Pinpoint the cell where the given text exists, returning its [X, Y] midpoint coordinate. 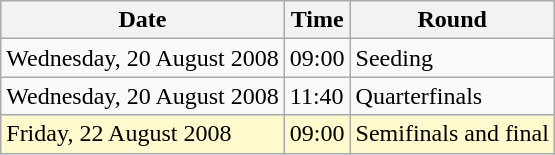
Friday, 22 August 2008 [143, 134]
Time [317, 20]
Date [143, 20]
11:40 [317, 96]
Seeding [452, 58]
Semifinals and final [452, 134]
Quarterfinals [452, 96]
Round [452, 20]
